Search for the cell housing the specified text and yield its [x, y] center coordinate. 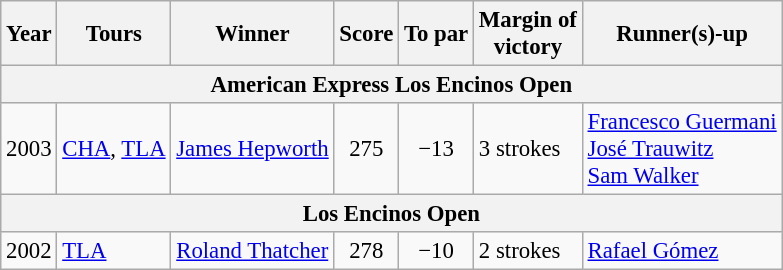
−13 [436, 149]
TLA [114, 251]
2002 [29, 251]
Tours [114, 34]
275 [366, 149]
Roland Thatcher [252, 251]
American Express Los Encinos Open [392, 85]
3 strokes [528, 149]
Year [29, 34]
CHA, TLA [114, 149]
Rafael Gómez [682, 251]
Los Encinos Open [392, 214]
Francesco Guermani José Trauwitz Sam Walker [682, 149]
Winner [252, 34]
−10 [436, 251]
Score [366, 34]
278 [366, 251]
2003 [29, 149]
2 strokes [528, 251]
James Hepworth [252, 149]
Margin ofvictory [528, 34]
To par [436, 34]
Runner(s)-up [682, 34]
